Capture the cell that displays the provided text and extract its [x, y] central coordinate. 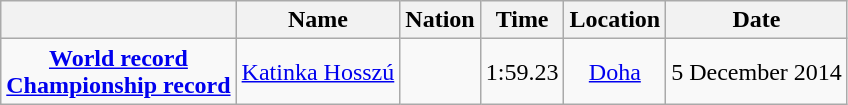
Time [522, 20]
Katinka Hosszú [318, 72]
World recordChampionship record [118, 72]
Date [757, 20]
Nation [440, 20]
5 December 2014 [757, 72]
Location [615, 20]
1:59.23 [522, 72]
Doha [615, 72]
Name [318, 20]
